Scan for the cell matching the given text and deliver its [x, y] coordinate at center. 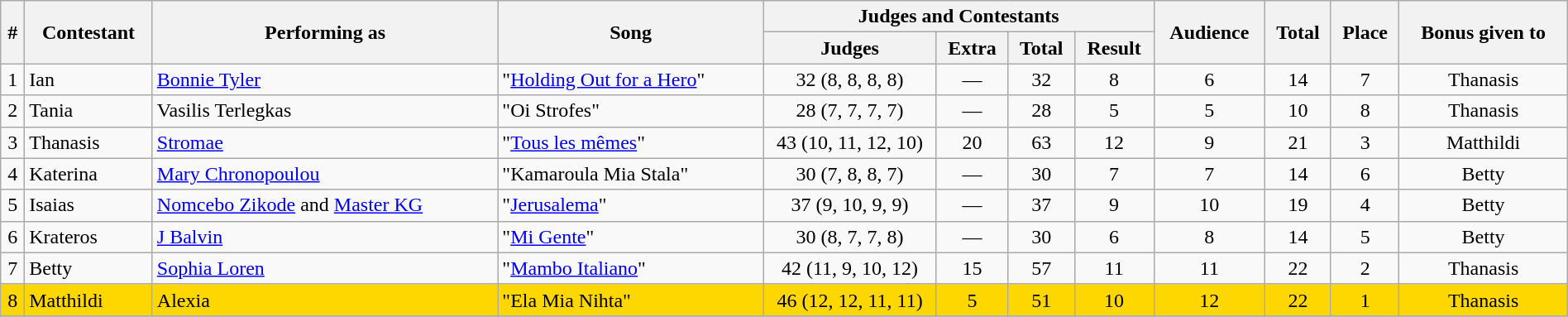
Result [1114, 48]
Vasilis Terlegkas [325, 111]
51 [1041, 300]
Mary Chronopoulou [325, 174]
Bonnie Tyler [325, 79]
"Holding Out for a Hero" [631, 79]
Audience [1209, 32]
20 [973, 142]
43 (10, 11, 12, 10) [849, 142]
32 [1041, 79]
Judges [849, 48]
J Balvin [325, 237]
28 [1041, 111]
15 [973, 268]
Bonus given to [1484, 32]
"Jerusalema" [631, 205]
Nomcebo Zikode and Master KG [325, 205]
28 (7, 7, 7, 7) [849, 111]
Place [1365, 32]
46 (12, 12, 11, 11) [849, 300]
Contestant [89, 32]
"Mambo Italiano" [631, 268]
Katerina [89, 174]
37 [1041, 205]
Isaias [89, 205]
Krateros [89, 237]
"Tous les mêmes" [631, 142]
Ian [89, 79]
21 [1298, 142]
30 (7, 8, 8, 7) [849, 174]
Judges and Contestants [958, 17]
# [13, 32]
"Kamaroula Mia Stala" [631, 174]
57 [1041, 268]
"Oi Strofes" [631, 111]
30 (8, 7, 7, 8) [849, 237]
"Mi Gente" [631, 237]
32 (8, 8, 8, 8) [849, 79]
Stromae [325, 142]
"Ela Mia Nihta" [631, 300]
63 [1041, 142]
Extra [973, 48]
Alexia [325, 300]
Song [631, 32]
Performing as [325, 32]
Tania [89, 111]
19 [1298, 205]
42 (11, 9, 10, 12) [849, 268]
Sophia Loren [325, 268]
37 (9, 10, 9, 9) [849, 205]
